From the cell containing the given text, extract its center point as (x, y) coordinate. 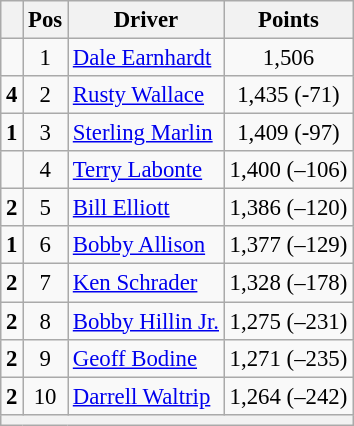
Dale Earnhardt (146, 58)
1,386 (–120) (288, 208)
1,435 (-71) (288, 95)
1,409 (-97) (288, 133)
3 (46, 133)
Pos (46, 20)
1,264 (–242) (288, 396)
9 (46, 358)
Ken Schrader (146, 283)
5 (46, 208)
Bobby Allison (146, 245)
Geoff Bodine (146, 358)
Bill Elliott (146, 208)
1,377 (–129) (288, 245)
1,275 (–231) (288, 321)
Sterling Marlin (146, 133)
1,400 (–106) (288, 170)
10 (46, 396)
7 (46, 283)
1,328 (–178) (288, 283)
Bobby Hillin Jr. (146, 321)
Points (288, 20)
Darrell Waltrip (146, 396)
1,271 (–235) (288, 358)
8 (46, 321)
Driver (146, 20)
1,506 (288, 58)
Terry Labonte (146, 170)
Rusty Wallace (146, 95)
6 (46, 245)
